Find where the given text appears and provide that cell's center as (X, Y) coordinate. 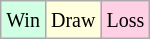
Loss (126, 20)
Win (24, 20)
Draw (72, 20)
